Extract the [x, y] coordinate from the center of the cell holding the provided text.  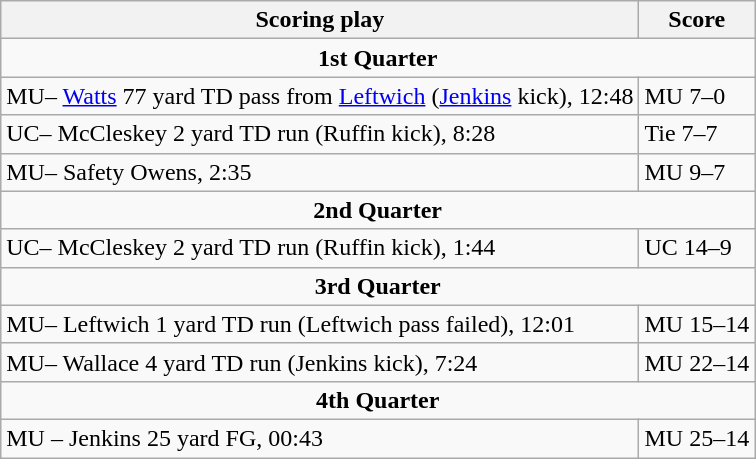
MU– Safety Owens, 2:35 [320, 172]
MU 9–7 [697, 172]
MU– Wallace 4 yard TD run (Jenkins kick), 7:24 [320, 362]
MU– Leftwich 1 yard TD run (Leftwich pass failed), 12:01 [320, 324]
MU 7–0 [697, 96]
MU – Jenkins 25 yard FG, 00:43 [320, 438]
1st Quarter [378, 58]
4th Quarter [378, 400]
MU 22–14 [697, 362]
UC– McCleskey 2 yard TD run (Ruffin kick), 1:44 [320, 248]
UC 14–9 [697, 248]
UC– McCleskey 2 yard TD run (Ruffin kick), 8:28 [320, 134]
MU 15–14 [697, 324]
Score [697, 20]
Scoring play [320, 20]
MU 25–14 [697, 438]
3rd Quarter [378, 286]
MU– Watts 77 yard TD pass from Leftwich (Jenkins kick), 12:48 [320, 96]
2nd Quarter [378, 210]
Tie 7–7 [697, 134]
